Return [x, y] of the center of cell containing provided text 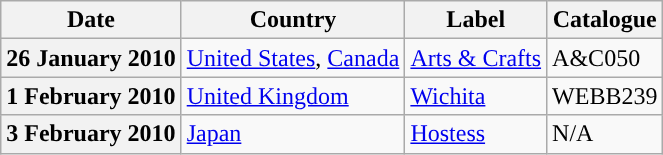
1 February 2010 [91, 96]
Date [91, 20]
United States, Canada [293, 58]
Hostess [476, 134]
Japan [293, 134]
Label [476, 20]
Arts & Crafts [476, 58]
26 January 2010 [91, 58]
3 February 2010 [91, 134]
A&C050 [605, 58]
WEBB239 [605, 96]
Wichita [476, 96]
Country [293, 20]
United Kingdom [293, 96]
N/A [605, 134]
Catalogue [605, 20]
